Extract the (x, y) coordinate from the center of the cell holding the provided text.  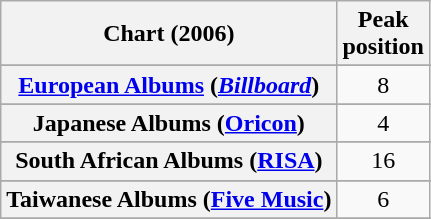
Chart (2006) (169, 34)
6 (383, 199)
Peakposition (383, 34)
European Albums (Billboard) (169, 85)
16 (383, 161)
8 (383, 85)
Taiwanese Albums (Five Music) (169, 199)
Japanese Albums (Oricon) (169, 123)
South African Albums (RISA) (169, 161)
4 (383, 123)
